Capture the cell that displays the provided text and extract its [x, y] central coordinate. 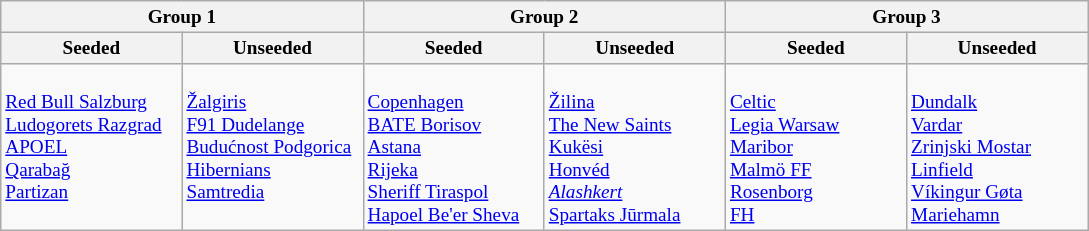
Group 2 [544, 17]
Žilina The New Saints Kukësi Honvéd Alashkert Spartaks Jūrmala [634, 148]
Red Bull Salzburg Ludogorets Razgrad APOEL Qarabağ Partizan [92, 148]
Dundalk Vardar Zrinjski Mostar Linfield Víkingur Gøta Mariehamn [996, 148]
Group 1 [182, 17]
Celtic Legia Warsaw Maribor Malmö FF Rosenborg FH [816, 148]
Copenhagen BATE Borisov Astana Rijeka Sheriff Tiraspol Hapoel Be'er Sheva [454, 148]
Žalgiris F91 Dudelange Budućnost Podgorica Hibernians Samtredia [272, 148]
Group 3 [906, 17]
